Detect which cell encompasses the target text, then output its [X, Y] center coordinate. 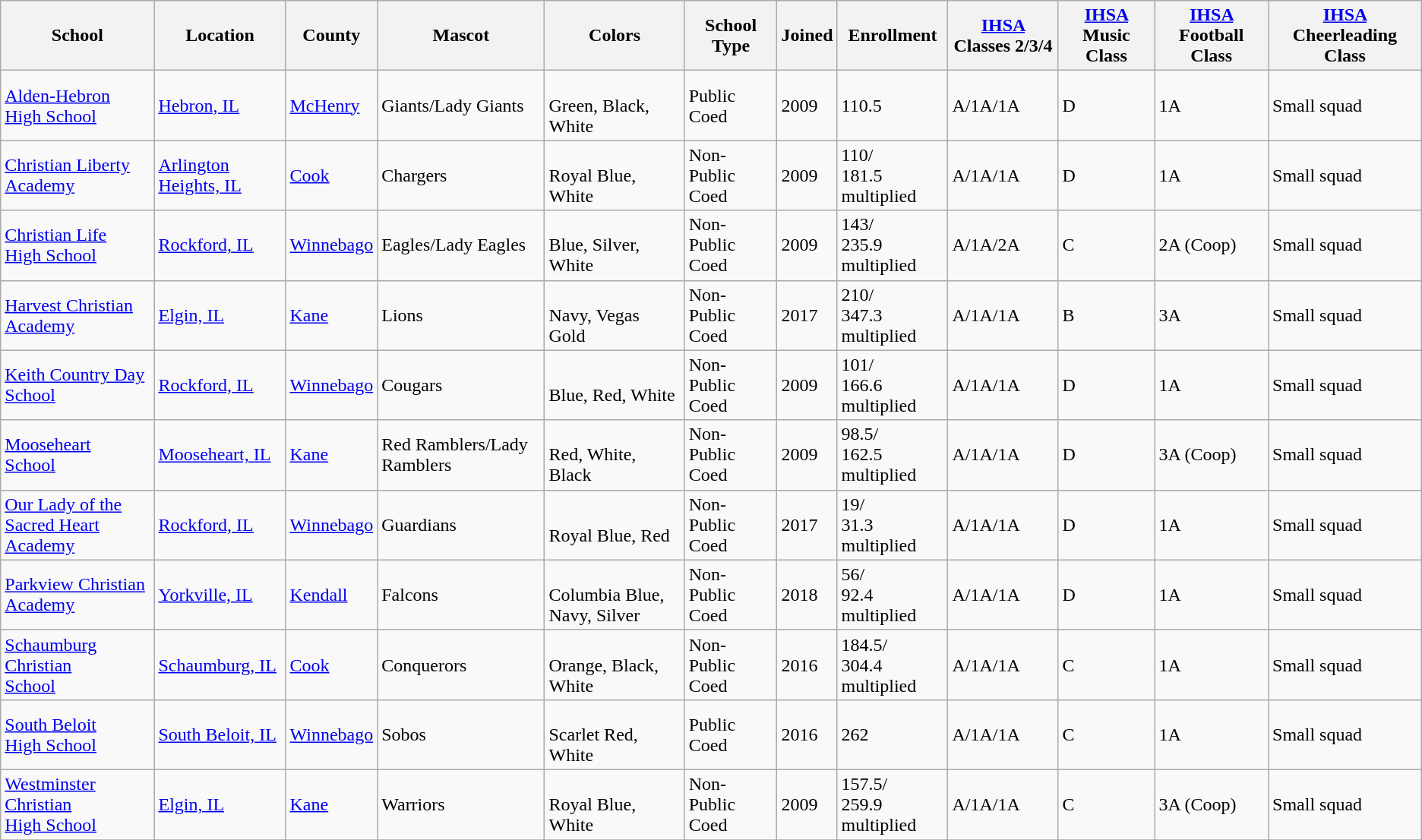
Our Lady of the Sacred HeartAcademy [77, 525]
143/235.9 multiplied [893, 245]
2A (Coop) [1212, 245]
Arlington Heights, IL [220, 175]
Scarlet Red, White [615, 734]
County [331, 36]
110/181.5 multiplied [893, 175]
Warriors [461, 804]
Westminster ChristianHigh School [77, 804]
184.5/304.4 multiplied [893, 665]
Navy, Vegas Gold [615, 315]
Green, Black, White [615, 106]
Schaumburg Christian School [77, 665]
101/166.6 multiplied [893, 385]
Blue, Silver, White [615, 245]
School [77, 36]
Red, White, Black [615, 455]
Joined [807, 36]
IHSA Cheerleading Class [1345, 36]
Colors [615, 36]
Red Ramblers/Lady Ramblers [461, 455]
Hebron, IL [220, 106]
210/347.3 multiplied [893, 315]
Blue, Red, White [615, 385]
Cougars [461, 385]
Christian LifeHigh School [77, 245]
South Beloit, IL [220, 734]
Chargers [461, 175]
IHSA Classes 2/3/4 [1003, 36]
IHSA Music Class [1106, 36]
Enrollment [893, 36]
Keith Country Day School [77, 385]
Schaumburg, IL [220, 665]
Guardians [461, 525]
Harvest ChristianAcademy [77, 315]
56/92.4 multiplied [893, 595]
IHSA Football Class [1212, 36]
Lions [461, 315]
Alden-HebronHigh School [77, 106]
School Type [731, 36]
Eagles/Lady Eagles [461, 245]
B [1106, 315]
2018 [807, 595]
McHenry [331, 106]
Parkview ChristianAcademy [77, 595]
Yorkville, IL [220, 595]
Royal Blue, Red [615, 525]
Columbia Blue, Navy, Silver [615, 595]
Falcons [461, 595]
Conquerors [461, 665]
Kendall [331, 595]
262 [893, 734]
19/31.3 multiplied [893, 525]
157.5/259.9 multiplied [893, 804]
A/1A/2A [1003, 245]
MooseheartSchool [77, 455]
Mascot [461, 36]
98.5/162.5 multiplied [893, 455]
South Beloit High School [77, 734]
110.5 [893, 106]
Mooseheart, IL [220, 455]
Orange, Black, White [615, 665]
Christian Liberty Academy [77, 175]
Location [220, 36]
3A [1212, 315]
Sobos [461, 734]
Giants/Lady Giants [461, 106]
